Output the [X, Y] coordinate of the center of the cell containing the given text.  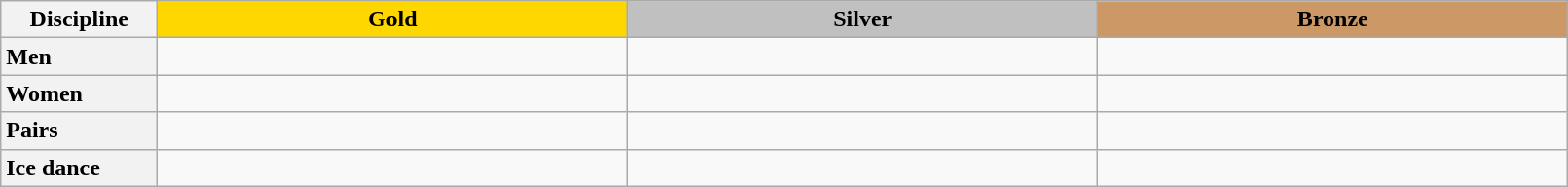
Pairs [80, 131]
Men [80, 56]
Ice dance [80, 168]
Discipline [80, 19]
Bronze [1333, 19]
Silver [862, 19]
Women [80, 93]
Gold [393, 19]
